Identify which cell holds the provided text, then report its (X, Y) central coordinate. 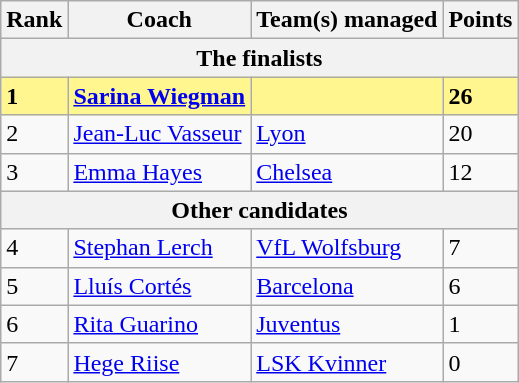
LSK Kvinner (347, 362)
5 (34, 286)
Rita Guarino (160, 324)
Chelsea (347, 172)
Points (480, 20)
Juventus (347, 324)
The finalists (260, 58)
3 (34, 172)
0 (480, 362)
Jean-Luc Vasseur (160, 134)
Team(s) managed (347, 20)
Hege Riise (160, 362)
Barcelona (347, 286)
Lyon (347, 134)
Sarina Wiegman (160, 96)
Lluís Cortés (160, 286)
12 (480, 172)
Rank (34, 20)
20 (480, 134)
VfL Wolfsburg (347, 248)
4 (34, 248)
26 (480, 96)
Other candidates (260, 210)
Emma Hayes (160, 172)
2 (34, 134)
Stephan Lerch (160, 248)
Coach (160, 20)
